Provide the (x, y) coordinate of the cell's center where the given text is located.  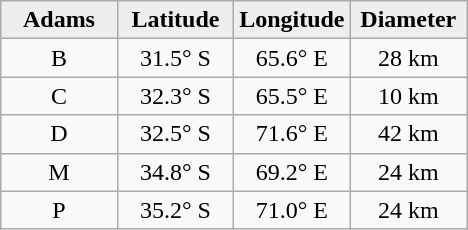
Diameter (408, 20)
Adams (59, 20)
M (59, 172)
Latitude (175, 20)
D (59, 134)
34.8° S (175, 172)
71.6° E (292, 134)
65.5° E (292, 96)
C (59, 96)
31.5° S (175, 58)
P (59, 210)
B (59, 58)
71.0° E (292, 210)
65.6° E (292, 58)
10 km (408, 96)
42 km (408, 134)
69.2° E (292, 172)
35.2° S (175, 210)
32.3° S (175, 96)
32.5° S (175, 134)
28 km (408, 58)
Longitude (292, 20)
